Capture the cell that displays the provided text and extract its (x, y) central coordinate. 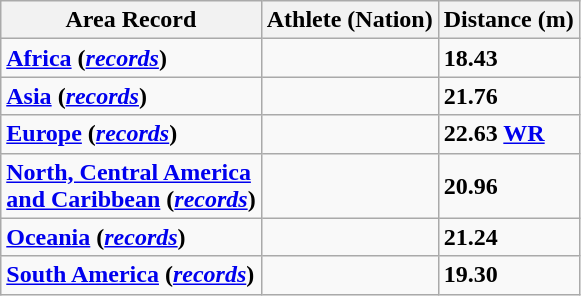
Oceania (records) (131, 237)
North, Central Americaand Caribbean (records) (131, 186)
21.24 (508, 237)
20.96 (508, 186)
Europe (records) (131, 134)
22.63 WR (508, 134)
Area Record (131, 20)
19.30 (508, 275)
Asia (records) (131, 96)
Africa (records) (131, 58)
Distance (m) (508, 20)
South America (records) (131, 275)
Athlete (Nation) (350, 20)
21.76 (508, 96)
18.43 (508, 58)
